From the cell containing the given text, extract its center point as (x, y) coordinate. 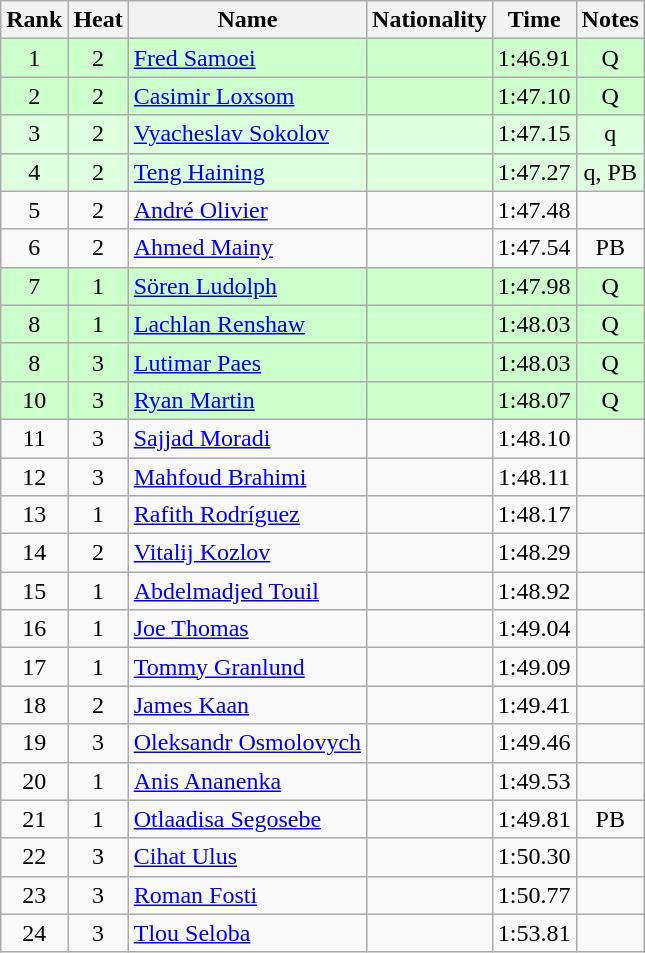
12 (34, 477)
17 (34, 667)
1:48.17 (534, 515)
Name (247, 20)
1:49.09 (534, 667)
13 (34, 515)
1:49.41 (534, 705)
James Kaan (247, 705)
1:47.48 (534, 210)
Vyacheslav Sokolov (247, 134)
Cihat Ulus (247, 857)
14 (34, 553)
Lachlan Renshaw (247, 324)
Ryan Martin (247, 400)
Oleksandr Osmolovych (247, 743)
5 (34, 210)
1:47.10 (534, 96)
18 (34, 705)
Notes (610, 20)
23 (34, 895)
1:47.15 (534, 134)
20 (34, 781)
1:48.29 (534, 553)
4 (34, 172)
Abdelmadjed Touil (247, 591)
1:49.81 (534, 819)
15 (34, 591)
1:48.11 (534, 477)
q, PB (610, 172)
André Olivier (247, 210)
Ahmed Mainy (247, 248)
1:49.46 (534, 743)
1:49.53 (534, 781)
10 (34, 400)
Nationality (430, 20)
Sören Ludolph (247, 286)
24 (34, 933)
Time (534, 20)
7 (34, 286)
Sajjad Moradi (247, 438)
1:46.91 (534, 58)
Teng Haining (247, 172)
1:48.92 (534, 591)
11 (34, 438)
Mahfoud Brahimi (247, 477)
Vitalij Kozlov (247, 553)
1:53.81 (534, 933)
Tommy Granlund (247, 667)
1:47.27 (534, 172)
1:47.54 (534, 248)
21 (34, 819)
Roman Fosti (247, 895)
1:48.07 (534, 400)
1:48.10 (534, 438)
Heat (98, 20)
6 (34, 248)
Anis Ananenka (247, 781)
16 (34, 629)
1:49.04 (534, 629)
Rank (34, 20)
1:50.77 (534, 895)
Tlou Seloba (247, 933)
Rafith Rodríguez (247, 515)
q (610, 134)
22 (34, 857)
Joe Thomas (247, 629)
Fred Samoei (247, 58)
1:50.30 (534, 857)
Casimir Loxsom (247, 96)
Otlaadisa Segosebe (247, 819)
Lutimar Paes (247, 362)
1:47.98 (534, 286)
19 (34, 743)
